Capture the cell that displays the provided text and extract its [x, y] central coordinate. 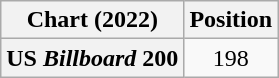
Chart (2022) [92, 20]
198 [231, 58]
Position [231, 20]
US Billboard 200 [92, 58]
